Capture the cell that displays the provided text and extract its [x, y] central coordinate. 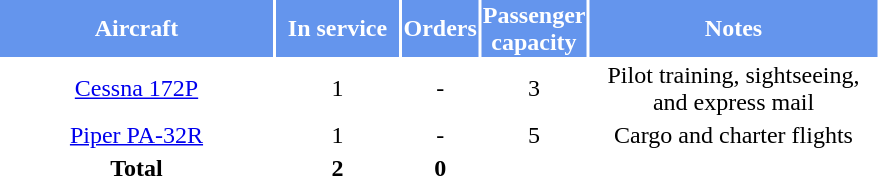
Cessna 172P [136, 88]
Orders [440, 28]
Notes [734, 28]
Cargo and charter flights [734, 135]
Passenger capacity [534, 28]
5 [534, 135]
Pilot training, sightseeing, and express mail [734, 88]
Piper PA-32R [136, 135]
In service [338, 28]
3 [534, 88]
Aircraft [136, 28]
